Capture the cell that displays the provided text and extract its (X, Y) central coordinate. 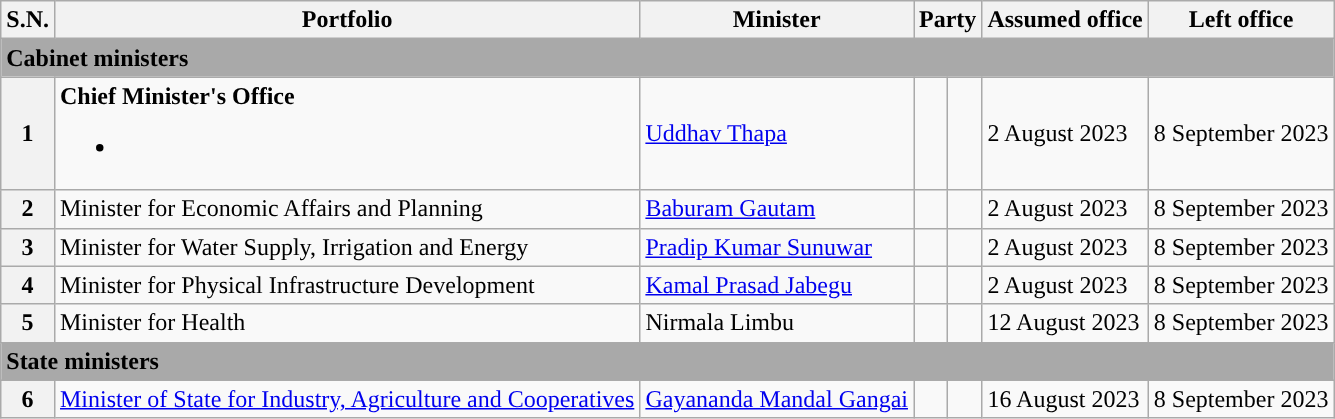
State ministers (668, 361)
Party (948, 20)
Cabinet ministers (668, 58)
3 (28, 247)
Minister for Physical Infrastructure Development (346, 285)
Gayananda Mandal Gangai (777, 399)
Assumed office (1065, 20)
Nirmala Limbu (777, 323)
Left office (1241, 20)
6 (28, 399)
Baburam Gautam (777, 209)
Minister for Health (346, 323)
Minister of State for Industry, Agriculture and Cooperatives (346, 399)
Portfolio (346, 20)
Minister for Water Supply, Irrigation and Energy (346, 247)
Pradip Kumar Sunuwar (777, 247)
Uddhav Thapa (777, 134)
4 (28, 285)
Minister (777, 20)
1 (28, 134)
S.N. (28, 20)
2 (28, 209)
Kamal Prasad Jabegu (777, 285)
Chief Minister's Office (346, 134)
Minister for Economic Affairs and Planning (346, 209)
5 (28, 323)
16 August 2023 (1065, 399)
12 August 2023 (1065, 323)
